Locate the cell with the specified text and output its (X, Y) center coordinate. 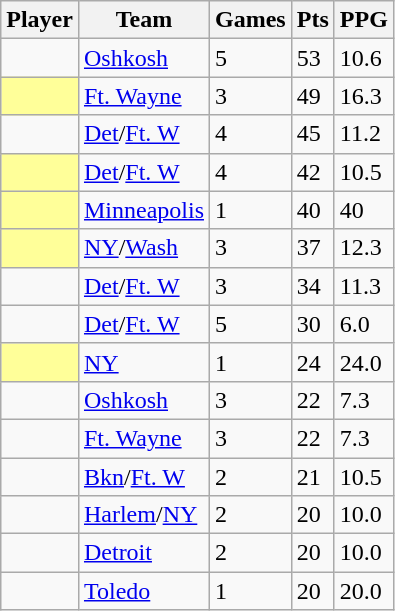
Minneapolis (144, 210)
20.0 (364, 591)
6.0 (364, 324)
21 (312, 477)
45 (312, 134)
11.2 (364, 134)
30 (312, 324)
PPG (364, 20)
Detroit (144, 553)
Player (40, 20)
12.3 (364, 248)
10.6 (364, 58)
Bkn/Ft. W (144, 477)
49 (312, 96)
Toledo (144, 591)
Team (144, 20)
42 (312, 172)
Games (251, 20)
37 (312, 248)
11.3 (364, 286)
16.3 (364, 96)
Harlem/NY (144, 515)
Pts (312, 20)
34 (312, 286)
24.0 (364, 362)
53 (312, 58)
NY (144, 362)
NY/Wash (144, 248)
24 (312, 362)
